Locate the cell with the specified text and output its [x, y] center coordinate. 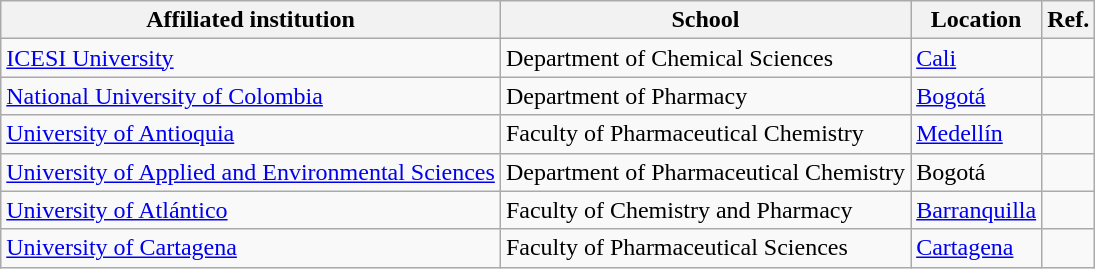
Faculty of Chemistry and Pharmacy [705, 210]
Ref. [1068, 20]
School [705, 20]
Location [976, 20]
Cali [976, 58]
Medellín [976, 134]
University of Cartagena [251, 248]
Barranquilla [976, 210]
National University of Colombia [251, 96]
Cartagena [976, 248]
University of Atlántico [251, 210]
University of Antioquia [251, 134]
Faculty of Pharmaceutical Chemistry [705, 134]
Affiliated institution [251, 20]
ICESI University [251, 58]
Faculty of Pharmaceutical Sciences [705, 248]
University of Applied and Environmental Sciences [251, 172]
Department of Chemical Sciences [705, 58]
Department of Pharmaceutical Chemistry [705, 172]
Department of Pharmacy [705, 96]
